Detect which cell encompasses the target text, then output its [X, Y] center coordinate. 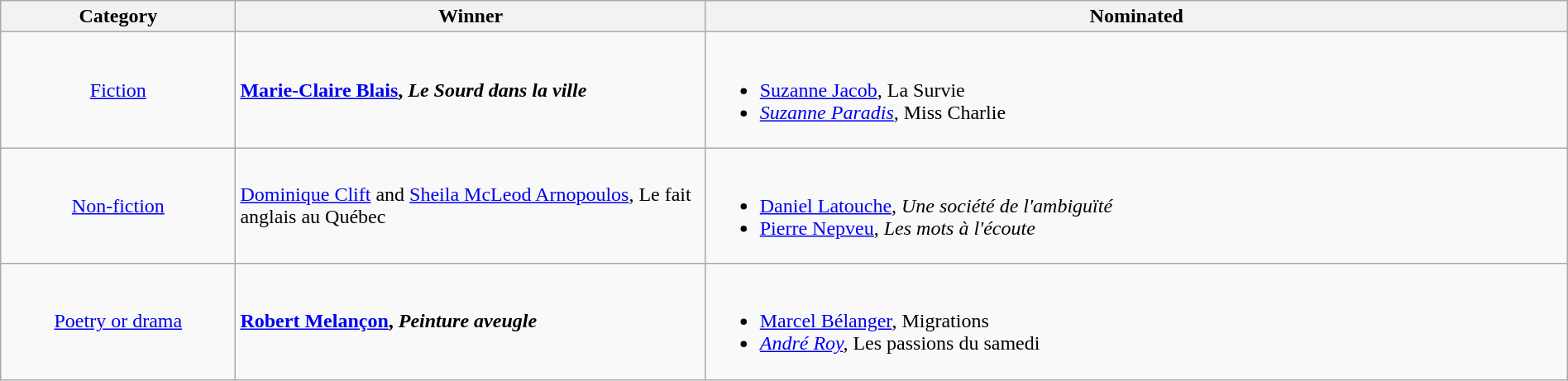
Category [118, 17]
Marcel Bélanger, MigrationsAndré Roy, Les passions du samedi [1136, 321]
Dominique Clift and Sheila McLeod Arnopoulos, Le fait anglais au Québec [471, 206]
Fiction [118, 90]
Marie-Claire Blais, Le Sourd dans la ville [471, 90]
Suzanne Jacob, La SurvieSuzanne Paradis, Miss Charlie [1136, 90]
Poetry or drama [118, 321]
Nominated [1136, 17]
Non-fiction [118, 206]
Daniel Latouche, Une société de l'ambiguïtéPierre Nepveu, Les mots à l'écoute [1136, 206]
Robert Melançon, Peinture aveugle [471, 321]
Winner [471, 17]
